Output the (x, y) coordinate of the center of the cell containing the given text.  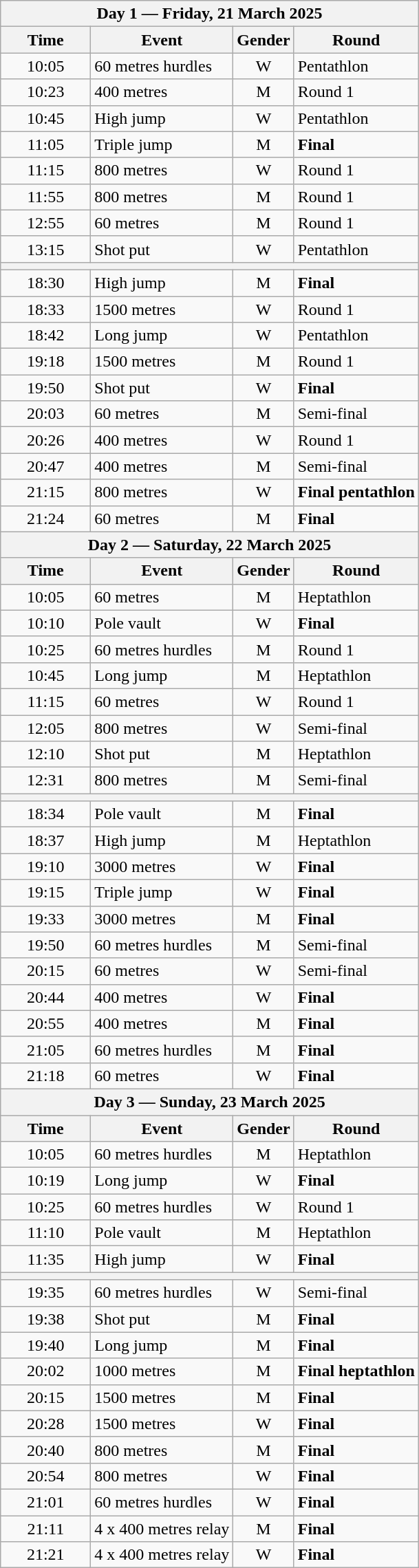
19:10 (45, 867)
19:33 (45, 919)
11:55 (45, 197)
12:05 (45, 728)
1000 metres (162, 1371)
21:21 (45, 1555)
Final heptathlon (356, 1371)
20:55 (45, 1023)
12:55 (45, 223)
19:18 (45, 362)
11:05 (45, 144)
18:30 (45, 283)
13:15 (45, 249)
Day 2 — Saturday, 22 March 2025 (210, 545)
10:19 (45, 1181)
11:35 (45, 1259)
12:10 (45, 754)
10:10 (45, 623)
21:05 (45, 1049)
19:15 (45, 893)
20:28 (45, 1424)
11:10 (45, 1233)
12:31 (45, 781)
20:47 (45, 466)
18:37 (45, 840)
20:54 (45, 1476)
18:42 (45, 336)
20:44 (45, 997)
20:03 (45, 414)
21:18 (45, 1076)
20:26 (45, 440)
18:34 (45, 814)
Final pentathlon (356, 492)
Day 3 — Sunday, 23 March 2025 (210, 1102)
21:01 (45, 1502)
19:35 (45, 1293)
20:02 (45, 1371)
Day 1 — Friday, 21 March 2025 (210, 14)
20:40 (45, 1450)
19:38 (45, 1319)
21:15 (45, 492)
21:24 (45, 519)
10:23 (45, 92)
18:33 (45, 309)
21:11 (45, 1529)
19:40 (45, 1345)
